Capture the cell that displays the provided text and extract its (X, Y) central coordinate. 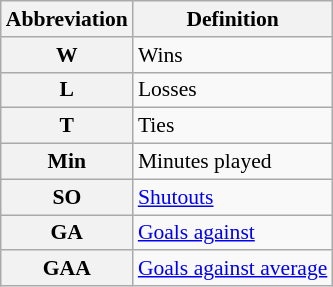
Losses (233, 90)
Goals against average (233, 269)
Definition (233, 19)
SO (67, 197)
GA (67, 233)
GAA (67, 269)
Abbreviation (67, 19)
W (67, 55)
Shutouts (233, 197)
T (67, 126)
Goals against (233, 233)
Wins (233, 55)
Ties (233, 126)
Min (67, 162)
Minutes played (233, 162)
L (67, 90)
